Scan for the cell matching the given text and deliver its (x, y) coordinate at center. 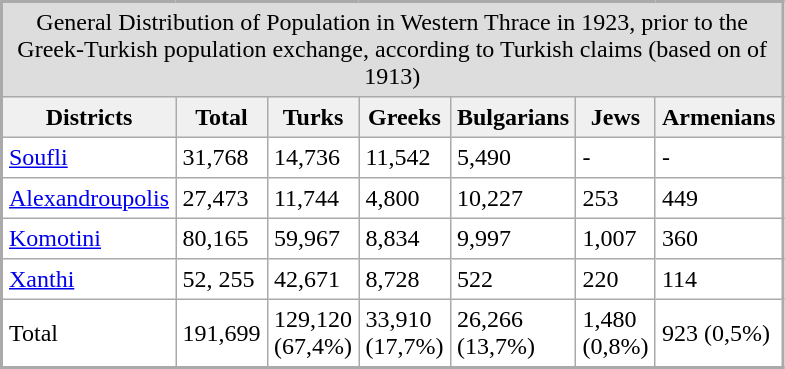
1,480 (0,8%) (616, 333)
1,007 (616, 238)
Bulgarians (513, 117)
Xanthi (89, 279)
26,266 (13,7%) (513, 333)
522 (513, 279)
11,542 (404, 157)
14,736 (313, 157)
42,671 (313, 279)
191,699 (222, 333)
Districts (89, 117)
8,834 (404, 238)
114 (719, 279)
Turks (313, 117)
52, 255 (222, 279)
Alexandroupolis (89, 198)
220 (616, 279)
Komotini (89, 238)
80,165 (222, 238)
253 (616, 198)
11,744 (313, 198)
129,120 (67,4%) (313, 333)
360 (719, 238)
Soufli (89, 157)
923 (0,5%) (719, 333)
9,997 (513, 238)
31,768 (222, 157)
Armenians (719, 117)
4,800 (404, 198)
33,910 (17,7%) (404, 333)
27,473 (222, 198)
Greeks (404, 117)
59,967 (313, 238)
Jews (616, 117)
8,728 (404, 279)
449 (719, 198)
10,227 (513, 198)
5,490 (513, 157)
